Return (X, Y) of the center of cell containing provided text 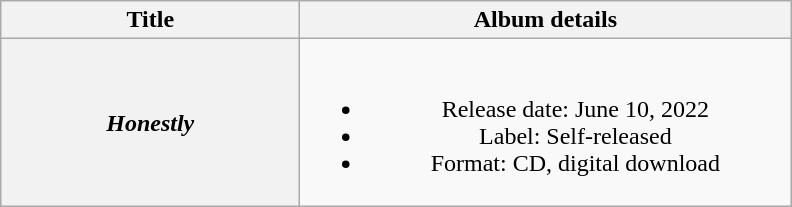
Title (150, 20)
Album details (546, 20)
Release date: June 10, 2022Label: Self-releasedFormat: CD, digital download (546, 122)
Honestly (150, 122)
